Detect which cell encompasses the target text, then output its (x, y) center coordinate. 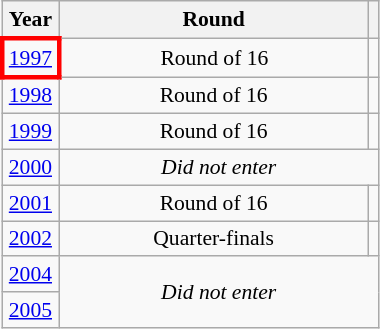
Year (30, 20)
Round (214, 20)
2002 (30, 239)
2001 (30, 203)
2004 (30, 275)
2005 (30, 310)
1997 (30, 58)
2000 (30, 168)
1998 (30, 96)
Quarter-finals (214, 239)
1999 (30, 132)
